Extract the [X, Y] coordinate from the center of the cell holding the provided text.  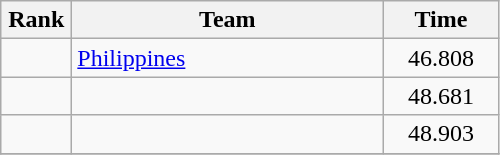
Philippines [228, 58]
Team [228, 20]
Time [441, 20]
48.903 [441, 134]
48.681 [441, 96]
46.808 [441, 58]
Rank [36, 20]
